Find where the given text appears and provide that cell's center as (X, Y) coordinate. 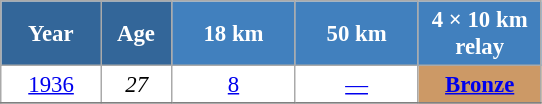
1936 (52, 85)
Year (52, 34)
18 km (234, 34)
Age (136, 34)
27 (136, 85)
4 × 10 km relay (480, 34)
50 km (356, 34)
8 (234, 85)
Bronze (480, 85)
— (356, 85)
